Return the [X, Y] coordinate for the center point of the cell that contains the specified text.  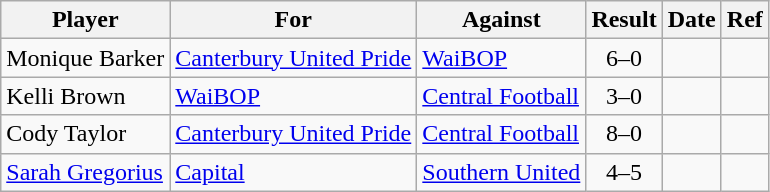
Ref [744, 20]
Kelli Brown [86, 96]
4–5 [624, 172]
Date [692, 20]
6–0 [624, 58]
Sarah Gregorius [86, 172]
Monique Barker [86, 58]
Southern United [502, 172]
8–0 [624, 134]
Against [502, 20]
For [294, 20]
Capital [294, 172]
Result [624, 20]
3–0 [624, 96]
Player [86, 20]
Cody Taylor [86, 134]
